Locate the cell with the specified text and output its [X, Y] center coordinate. 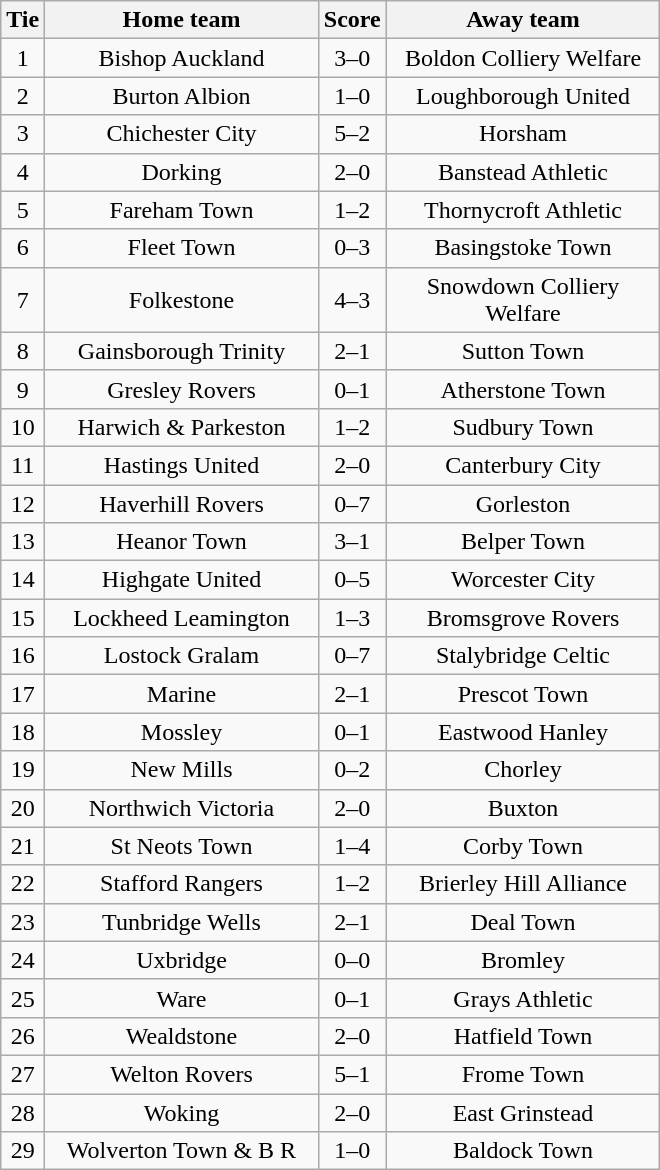
Hastings United [182, 465]
New Mills [182, 770]
17 [23, 694]
Thornycroft Athletic [523, 210]
Loughborough United [523, 96]
Folkestone [182, 300]
26 [23, 1036]
7 [23, 300]
14 [23, 580]
24 [23, 960]
Corby Town [523, 846]
Worcester City [523, 580]
Hatfield Town [523, 1036]
Wealdstone [182, 1036]
22 [23, 884]
Marine [182, 694]
4 [23, 172]
0–3 [352, 248]
Burton Albion [182, 96]
1–4 [352, 846]
Gresley Rovers [182, 389]
Lostock Gralam [182, 656]
15 [23, 618]
0–5 [352, 580]
11 [23, 465]
Stalybridge Celtic [523, 656]
13 [23, 542]
Tunbridge Wells [182, 922]
Highgate United [182, 580]
16 [23, 656]
Chichester City [182, 134]
Heanor Town [182, 542]
3–1 [352, 542]
0–2 [352, 770]
5–1 [352, 1074]
Dorking [182, 172]
St Neots Town [182, 846]
Wolverton Town & B R [182, 1151]
8 [23, 351]
2 [23, 96]
Banstead Athletic [523, 172]
Away team [523, 20]
3 [23, 134]
23 [23, 922]
Stafford Rangers [182, 884]
Tie [23, 20]
Grays Athletic [523, 998]
Welton Rovers [182, 1074]
Deal Town [523, 922]
Bromsgrove Rovers [523, 618]
20 [23, 808]
Basingstoke Town [523, 248]
Canterbury City [523, 465]
Fareham Town [182, 210]
Frome Town [523, 1074]
Lockheed Leamington [182, 618]
1–3 [352, 618]
10 [23, 427]
5 [23, 210]
Belper Town [523, 542]
28 [23, 1113]
Snowdown Colliery Welfare [523, 300]
Horsham [523, 134]
Gorleston [523, 503]
Baldock Town [523, 1151]
5–2 [352, 134]
Gainsborough Trinity [182, 351]
Brierley Hill Alliance [523, 884]
Atherstone Town [523, 389]
27 [23, 1074]
Ware [182, 998]
21 [23, 846]
0–0 [352, 960]
Haverhill Rovers [182, 503]
Harwich & Parkeston [182, 427]
Score [352, 20]
12 [23, 503]
East Grinstead [523, 1113]
3–0 [352, 58]
Mossley [182, 732]
25 [23, 998]
9 [23, 389]
Fleet Town [182, 248]
19 [23, 770]
6 [23, 248]
Home team [182, 20]
Northwich Victoria [182, 808]
1 [23, 58]
Uxbridge [182, 960]
Bishop Auckland [182, 58]
29 [23, 1151]
Chorley [523, 770]
Sudbury Town [523, 427]
Woking [182, 1113]
4–3 [352, 300]
Eastwood Hanley [523, 732]
Bromley [523, 960]
Sutton Town [523, 351]
Boldon Colliery Welfare [523, 58]
18 [23, 732]
Prescot Town [523, 694]
Buxton [523, 808]
